From the cell containing the given text, extract its center point as (X, Y) coordinate. 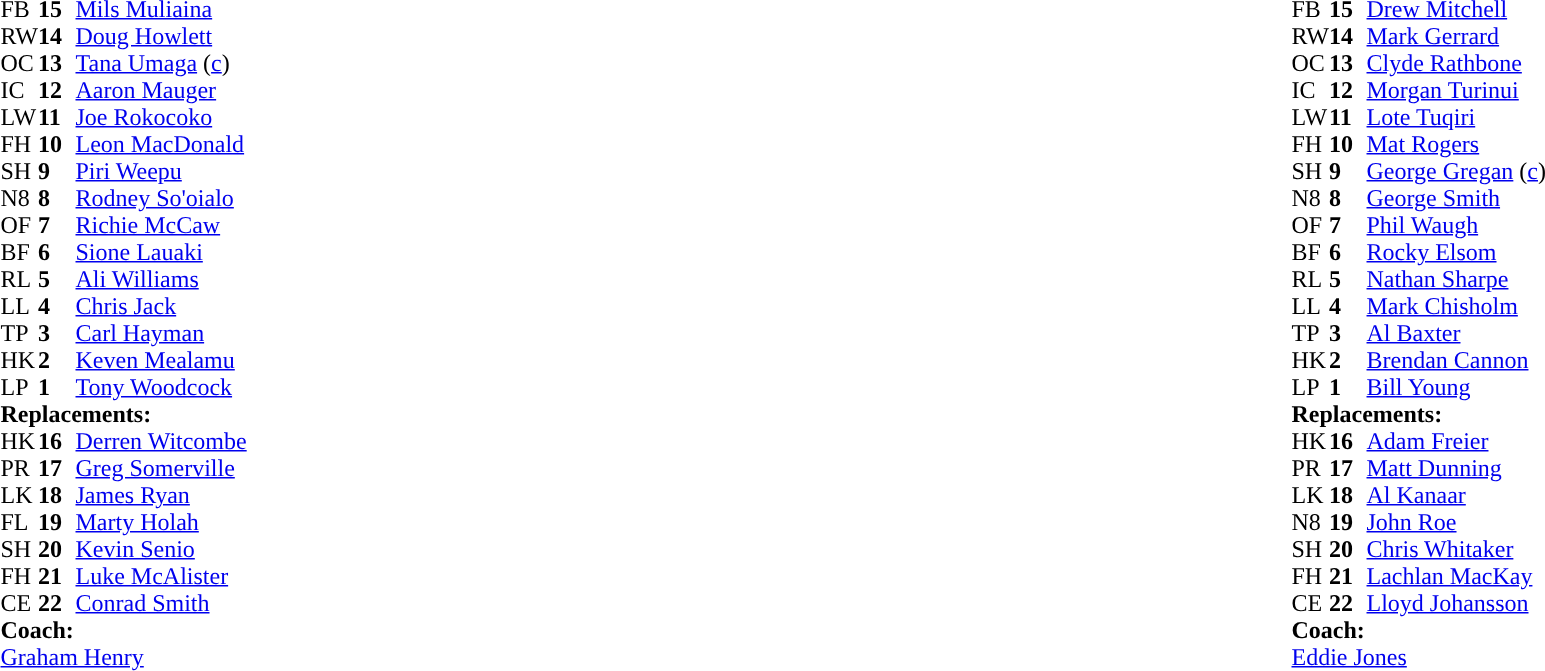
FL (19, 522)
Doug Howlett (162, 36)
Ali Williams (162, 280)
Kevin Senio (162, 550)
Marty Holah (162, 522)
Chris Jack (162, 306)
Luke McAlister (162, 576)
Derren Witcombe (162, 442)
Richie McCaw (162, 226)
Conrad Smith (162, 604)
Rodney So'oialo (162, 198)
Carl Hayman (162, 334)
Leon MacDonald (162, 144)
James Ryan (162, 496)
Joe Rokocoko (162, 118)
Graham Henry (123, 658)
Tana Umaga (c) (162, 64)
Keven Mealamu (162, 360)
Sione Lauaki (162, 252)
Aaron Mauger (162, 90)
Piri Weepu (162, 172)
Replacements: (123, 414)
Tony Woodcock (162, 388)
Greg Somerville (162, 468)
Coach: (123, 630)
